Return [X, Y] of the center of cell containing provided text 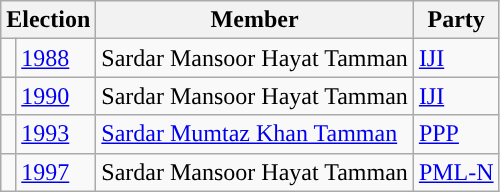
Election [48, 20]
PML-N [456, 172]
PPP [456, 134]
Sardar Mumtaz Khan Tamman [255, 134]
1993 [56, 134]
1988 [56, 58]
1997 [56, 172]
Member [255, 20]
1990 [56, 96]
Party [456, 20]
